Capture the cell that displays the provided text and extract its [x, y] central coordinate. 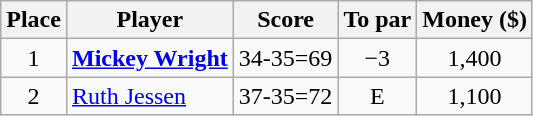
34-35=69 [286, 58]
1,400 [475, 58]
1 [34, 58]
Place [34, 20]
−3 [378, 58]
Money ($) [475, 20]
Mickey Wright [150, 58]
Player [150, 20]
Score [286, 20]
Ruth Jessen [150, 96]
E [378, 96]
2 [34, 96]
To par [378, 20]
1,100 [475, 96]
37-35=72 [286, 96]
